Return (x, y) of the center of cell containing provided text 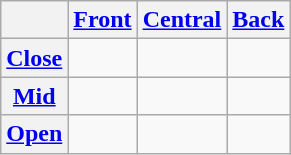
Mid (34, 96)
Front (102, 20)
Central (182, 20)
Open (34, 134)
Back (258, 20)
Close (34, 58)
